Output the (x, y) coordinate of the center of the cell containing the given text.  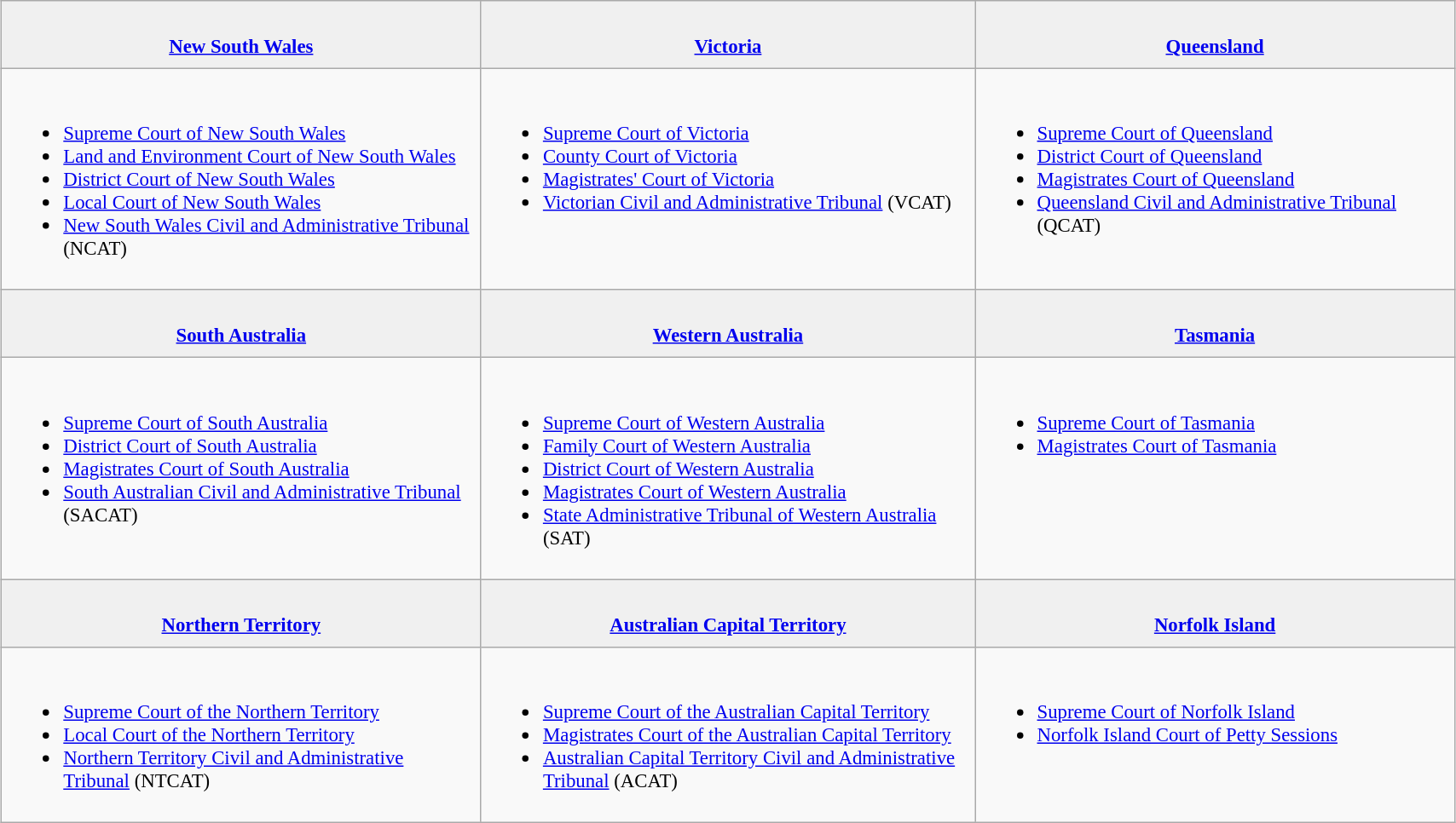
Australian Capital Territory (728, 613)
Supreme Court of Norfolk IslandNorfolk Island Court of Petty Sessions (1216, 734)
Victoria (728, 35)
South Australia (242, 324)
Northern Territory (242, 613)
Supreme Court of TasmaniaMagistrates Court of Tasmania (1216, 469)
Tasmania (1216, 324)
New South Wales (242, 35)
Western Australia (728, 324)
Supreme Court of the Northern TerritoryLocal Court of the Northern TerritoryNorthern Territory Civil and Administrative Tribunal (NTCAT) (242, 734)
Supreme Court of VictoriaCounty Court of VictoriaMagistrates' Court of VictoriaVictorian Civil and Administrative Tribunal (VCAT) (728, 179)
Queensland (1216, 35)
Supreme Court of QueenslandDistrict Court of QueenslandMagistrates Court of QueenslandQueensland Civil and Administrative Tribunal (QCAT) (1216, 179)
Norfolk Island (1216, 613)
